Capture the cell that displays the provided text and extract its [x, y] central coordinate. 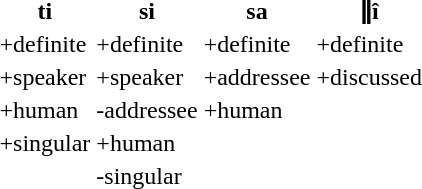
-addressee [147, 111]
+speaker [147, 77]
+addressee [257, 77]
